Determine the (X, Y) coordinate at the center of the cell enclosing the given text.  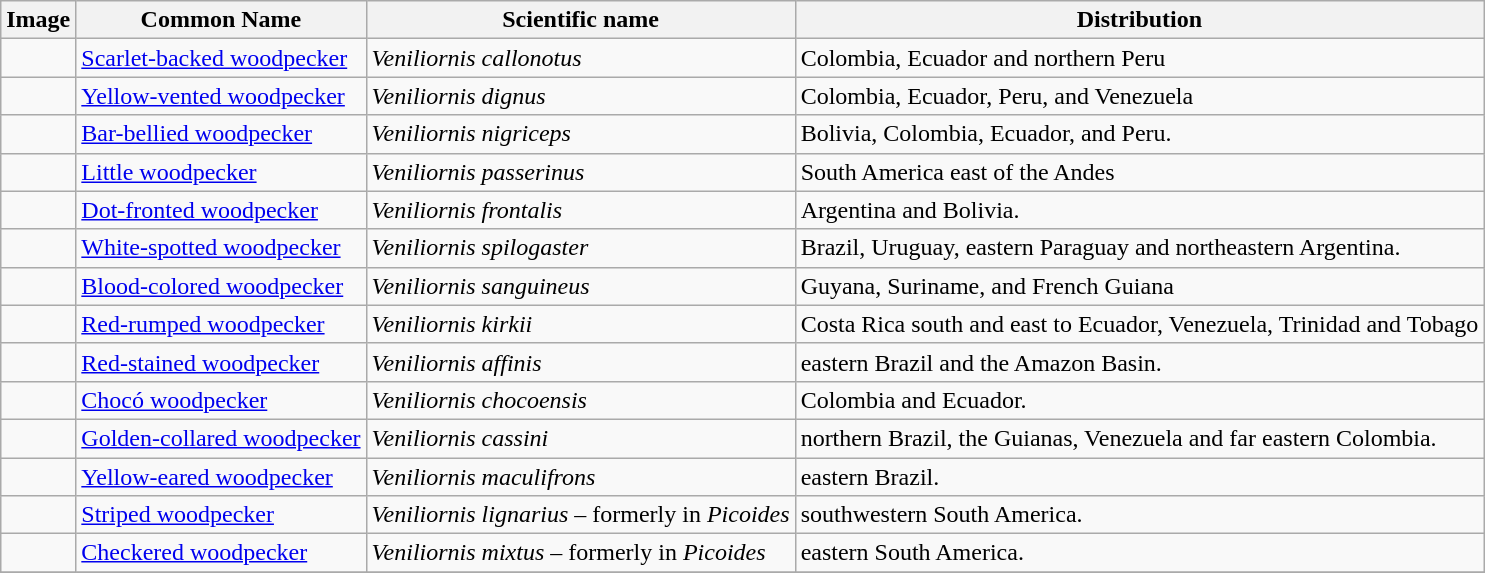
northern Brazil, the Guianas, Venezuela and far eastern Colombia. (1140, 438)
Checkered woodpecker (221, 553)
Blood-colored woodpecker (221, 286)
eastern Brazil. (1140, 477)
Golden-collared woodpecker (221, 438)
Scientific name (580, 20)
Veniliornis passerinus (580, 172)
Colombia, Ecuador and northern Peru (1140, 58)
Distribution (1140, 20)
Veniliornis callonotus (580, 58)
Veniliornis frontalis (580, 210)
Yellow-eared woodpecker (221, 477)
Striped woodpecker (221, 515)
Image (38, 20)
Veniliornis lignarius – formerly in Picoides (580, 515)
Veniliornis cassini (580, 438)
Brazil, Uruguay, eastern Paraguay and northeastern Argentina. (1140, 248)
Veniliornis mixtus – formerly in Picoides (580, 553)
Veniliornis chocoensis (580, 400)
Common Name (221, 20)
Red-stained woodpecker (221, 362)
Chocó woodpecker (221, 400)
Scarlet-backed woodpecker (221, 58)
Veniliornis affinis (580, 362)
Guyana, Suriname, and French Guiana (1140, 286)
Little woodpecker (221, 172)
Veniliornis sanguineus (580, 286)
Veniliornis spilogaster (580, 248)
White-spotted woodpecker (221, 248)
southwestern South America. (1140, 515)
Red-rumped woodpecker (221, 324)
Dot-fronted woodpecker (221, 210)
Veniliornis nigriceps (580, 134)
eastern Brazil and the Amazon Basin. (1140, 362)
South America east of the Andes (1140, 172)
Veniliornis dignus (580, 96)
Veniliornis maculifrons (580, 477)
Yellow-vented woodpecker (221, 96)
Bolivia, Colombia, Ecuador, and Peru. (1140, 134)
Costa Rica south and east to Ecuador, Venezuela, Trinidad and Tobago (1140, 324)
Colombia, Ecuador, Peru, and Venezuela (1140, 96)
Colombia and Ecuador. (1140, 400)
eastern South America. (1140, 553)
Bar-bellied woodpecker (221, 134)
Veniliornis kirkii (580, 324)
Argentina and Bolivia. (1140, 210)
